Detect which cell encompasses the target text, then output its (x, y) center coordinate. 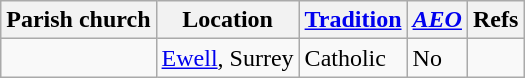
Catholic (353, 58)
Tradition (353, 20)
Refs (495, 20)
No (437, 58)
Ewell, Surrey (228, 58)
Location (228, 20)
AEO (437, 20)
Parish church (78, 20)
